Scan for the cell matching the given text and deliver its [X, Y] coordinate at center. 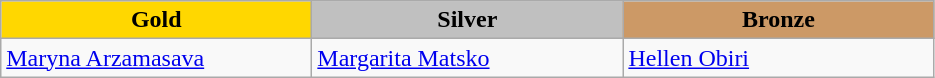
Bronze [778, 20]
Hellen Obiri [778, 58]
Silver [468, 20]
Margarita Matsko [468, 58]
Gold [156, 20]
Maryna Arzamasava [156, 58]
